Output the (X, Y) coordinate of the center of the cell containing the given text.  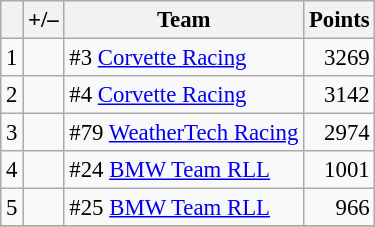
3142 (340, 95)
3 (12, 133)
3269 (340, 58)
5 (12, 208)
2 (12, 95)
#3 Corvette Racing (184, 58)
4 (12, 170)
1001 (340, 170)
Points (340, 20)
Team (184, 20)
2974 (340, 133)
#79 WeatherTech Racing (184, 133)
1 (12, 58)
966 (340, 208)
+/– (44, 20)
#25 BMW Team RLL (184, 208)
#4 Corvette Racing (184, 95)
#24 BMW Team RLL (184, 170)
